Pinpoint the cell where the given text exists, returning its [x, y] midpoint coordinate. 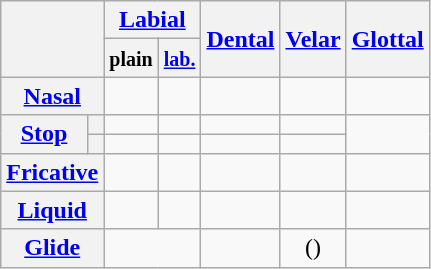
Labial [152, 20]
plain [131, 58]
Velar [313, 39]
lab. [180, 58]
Glide [52, 248]
Stop [44, 134]
Nasal [52, 96]
Glottal [388, 39]
Dental [240, 39]
Liquid [52, 210]
Fricative [52, 172]
() [313, 248]
